Output the [X, Y] coordinate of the center of the cell containing the given text.  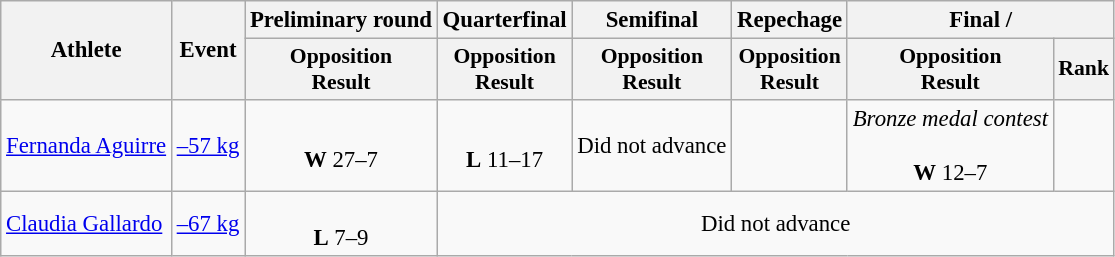
Repechage [790, 20]
Athlete [86, 50]
–57 kg [208, 146]
Final / [980, 20]
–67 kg [208, 224]
Rank [1084, 70]
L 11–17 [504, 146]
W 27–7 [342, 146]
Event [208, 50]
Preliminary round [342, 20]
L 7–9 [342, 224]
Quarterfinal [504, 20]
Claudia Gallardo [86, 224]
Fernanda Aguirre [86, 146]
Bronze medal contestW 12–7 [950, 146]
Semifinal [652, 20]
